Scan for the cell matching the given text and deliver its (X, Y) coordinate at center. 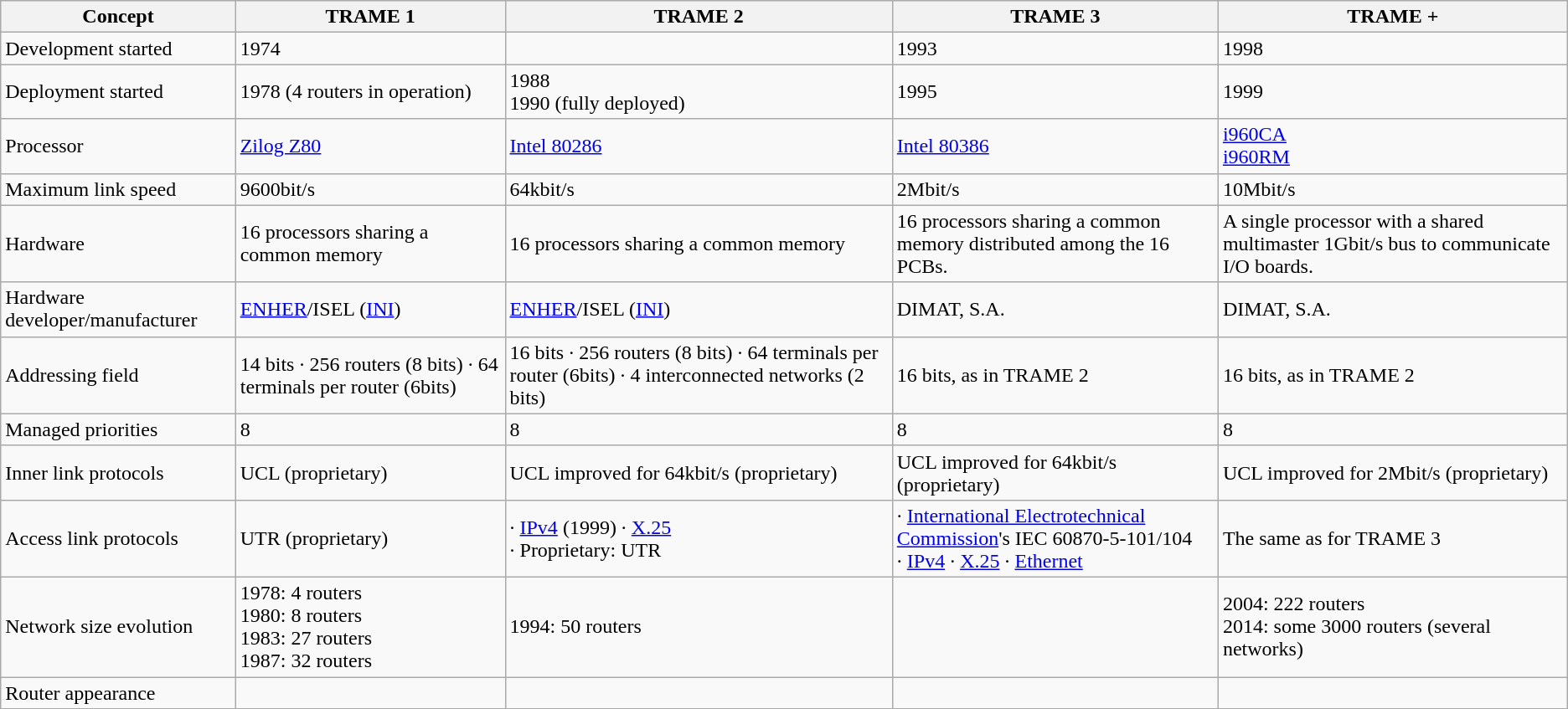
1998 (1392, 49)
A single processor with a shared multimaster 1Gbit/s bus to communicate I/O boards. (1392, 244)
2Mbit/s (1055, 189)
Hardware (118, 244)
1995 (1055, 92)
9600bit/s (370, 189)
UCL (proprietary) (370, 472)
Router appearance (118, 692)
1978: 4 routers1980: 8 routers1983: 27 routers1987: 32 routers (370, 626)
16 processors sharing a common memory distributed among the 16 PCBs. (1055, 244)
· IPv4 (1999) · X.25· Proprietary: UTR (699, 538)
Intel 80286 (699, 146)
Addressing field (118, 375)
Access link protocols (118, 538)
1974 (370, 49)
Managed priorities (118, 429)
Deployment started (118, 92)
· International Electrotechnical Commission's IEC 60870-5-101/104· IPv4 · X.25 · Ethernet (1055, 538)
14 bits · 256 routers (8 bits) · 64 terminals per router (6bits) (370, 375)
64kbit/s (699, 189)
2004: 222 routers2014: some 3000 routers (several networks) (1392, 626)
1978 (4 routers in operation) (370, 92)
The same as for TRAME 3 (1392, 538)
TRAME 1 (370, 17)
UTR (proprietary) (370, 538)
1999 (1392, 92)
Processor (118, 146)
Intel 80386 (1055, 146)
Concept (118, 17)
1993 (1055, 49)
TRAME 3 (1055, 17)
Development started (118, 49)
Hardware developer/manufacturer (118, 310)
TRAME 2 (699, 17)
Zilog Z80 (370, 146)
i960CAi960RM (1392, 146)
19881990 (fully deployed) (699, 92)
Network size evolution (118, 626)
Maximum link speed (118, 189)
16 bits · 256 routers (8 bits) · 64 terminals per router (6bits) · 4 interconnected networks (2 bits) (699, 375)
UCL improved for 2Mbit/s (proprietary) (1392, 472)
Inner link protocols (118, 472)
1994: 50 routers (699, 626)
TRAME + (1392, 17)
10Mbit/s (1392, 189)
